Scan for the cell matching the given text and deliver its [X, Y] coordinate at center. 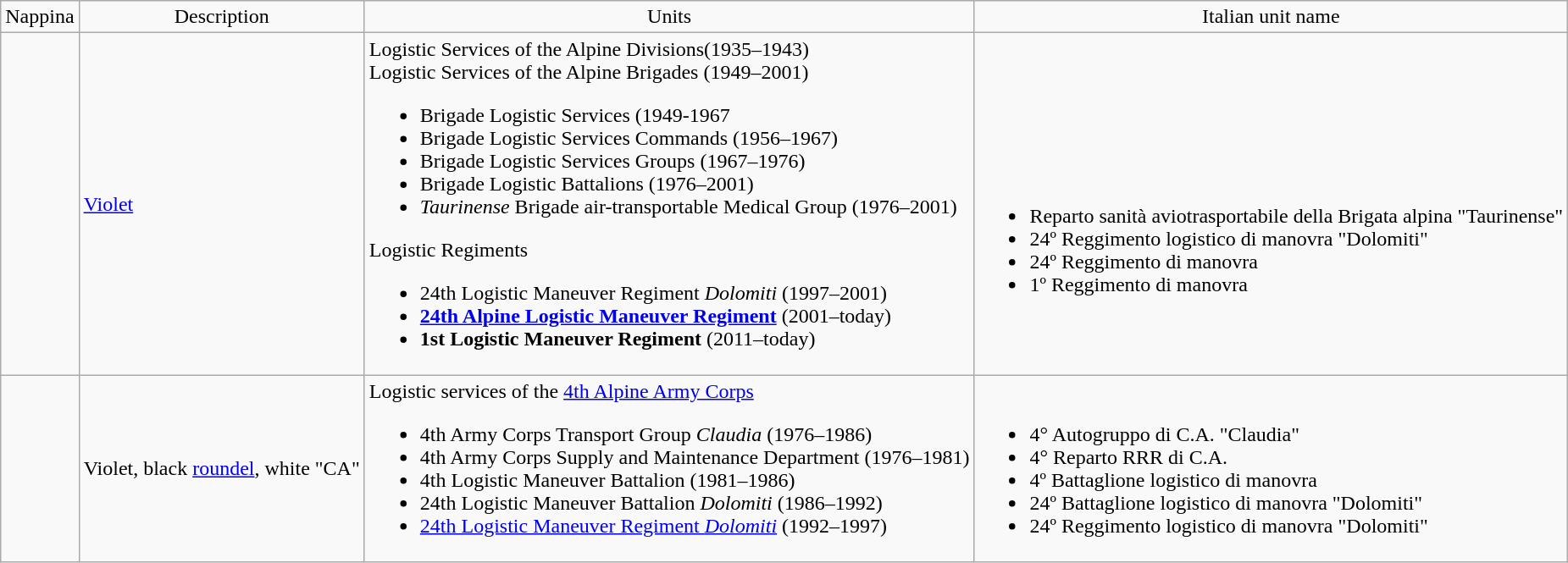
Italian unit name [1271, 17]
Units [669, 17]
Violet [222, 204]
Violet, black roundel, white "CA" [222, 469]
Description [222, 17]
Nappina [40, 17]
